Capture the cell that displays the provided text and extract its (X, Y) central coordinate. 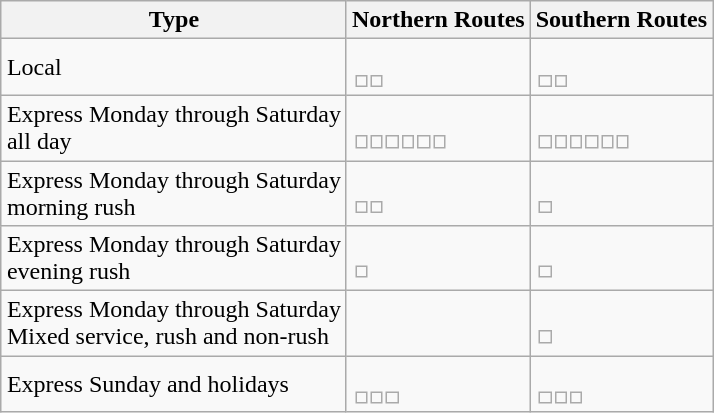
Local (174, 68)
Type (174, 20)
Express Monday through Saturdaymorning rush (174, 192)
Express Monday through Saturdayall day (174, 128)
Express Monday through Saturdayevening rush (174, 258)
Northern Routes (438, 20)
Express Sunday and holidays (174, 384)
Southern Routes (621, 20)
Express Monday through SaturdayMixed service, rush and non-rush (174, 324)
